Find where the given text appears and provide that cell's center as [X, Y] coordinate. 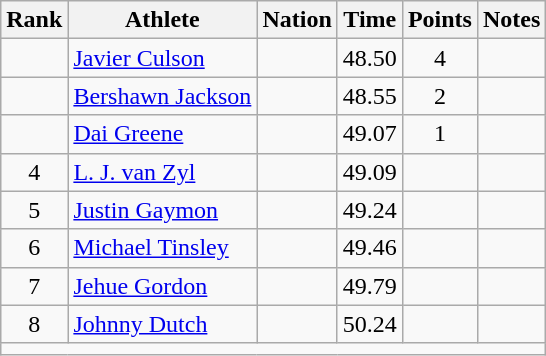
49.09 [370, 172]
49.24 [370, 210]
2 [440, 96]
48.50 [370, 58]
1 [440, 134]
5 [34, 210]
Javier Culson [162, 58]
Points [440, 20]
48.55 [370, 96]
Justin Gaymon [162, 210]
49.46 [370, 248]
Dai Greene [162, 134]
Jehue Gordon [162, 286]
Johnny Dutch [162, 324]
Athlete [162, 20]
49.07 [370, 134]
Notes [511, 20]
Nation [297, 20]
6 [34, 248]
Bershawn Jackson [162, 96]
49.79 [370, 286]
Michael Tinsley [162, 248]
50.24 [370, 324]
L. J. van Zyl [162, 172]
Time [370, 20]
7 [34, 286]
Rank [34, 20]
8 [34, 324]
